Identify which cell holds the provided text, then report its [x, y] central coordinate. 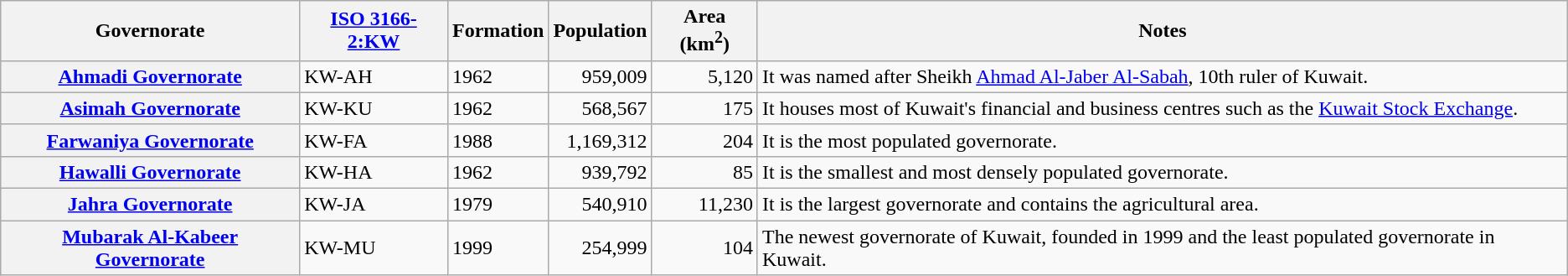
1999 [498, 248]
939,792 [600, 172]
KW-JA [374, 205]
KW-MU [374, 248]
Governorate [151, 31]
Formation [498, 31]
The newest governorate of Kuwait, founded in 1999 and the least populated governorate in Kuwait. [1163, 248]
Mubarak Al-Kabeer Governorate [151, 248]
It is the most populated governorate. [1163, 140]
1979 [498, 205]
Notes [1163, 31]
175 [705, 108]
Ahmadi Governorate [151, 76]
5,120 [705, 76]
254,999 [600, 248]
Farwaniya Governorate [151, 140]
KW-FA [374, 140]
85 [705, 172]
Area (km2) [705, 31]
It houses most of Kuwait's financial and business centres such as the Kuwait Stock Exchange. [1163, 108]
540,910 [600, 205]
It is the largest governorate and contains the agricultural area. [1163, 205]
It was named after Sheikh Ahmad Al-Jaber Al-Sabah, 10th ruler of Kuwait. [1163, 76]
Asimah Governorate [151, 108]
104 [705, 248]
ISO 3166-2:KW [374, 31]
KW-AH [374, 76]
11,230 [705, 205]
Population [600, 31]
It is the smallest and most densely populated governorate. [1163, 172]
KW-HA [374, 172]
Hawalli Governorate [151, 172]
959,009 [600, 76]
KW-KU [374, 108]
Jahra Governorate [151, 205]
204 [705, 140]
1,169,312 [600, 140]
1988 [498, 140]
568,567 [600, 108]
